Determine the [x, y] coordinate at the center of the cell enclosing the given text.  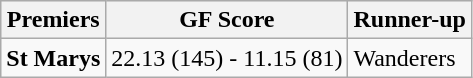
Wanderers [410, 58]
Premiers [54, 20]
Runner-up [410, 20]
22.13 (145) - 11.15 (81) [227, 58]
St Marys [54, 58]
GF Score [227, 20]
